Scan for the cell matching the given text and deliver its [X, Y] coordinate at center. 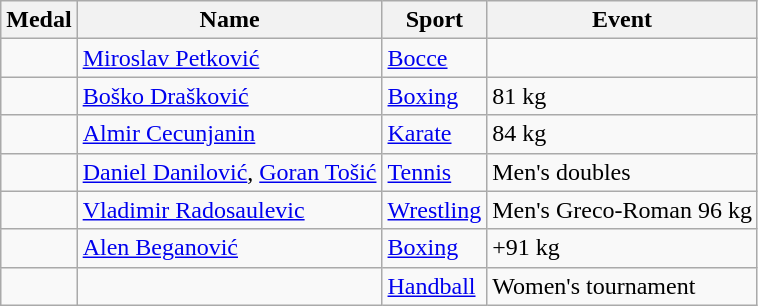
Almir Cecunjanin [230, 134]
Vladimir Radosaulevic [230, 210]
Name [230, 20]
81 kg [622, 96]
Boško Drašković [230, 96]
Miroslav Petković [230, 58]
+91 kg [622, 248]
84 kg [622, 134]
Karate [434, 134]
Men's doubles [622, 172]
Event [622, 20]
Tennis [434, 172]
Sport [434, 20]
Women's tournament [622, 286]
Alen Beganović [230, 248]
Men's Greco-Roman 96 kg [622, 210]
Wrestling [434, 210]
Medal [39, 20]
Bocce [434, 58]
Daniel Danilović, Goran Tošić [230, 172]
Handball [434, 286]
